Determine the [X, Y] coordinate at the center of the cell enclosing the given text.  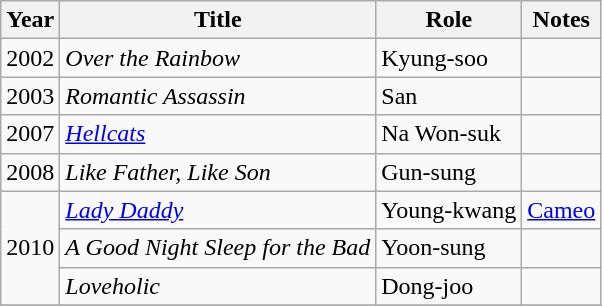
A Good Night Sleep for the Bad [218, 248]
Title [218, 20]
Cameo [562, 210]
Loveholic [218, 286]
Dong-joo [449, 286]
Na Won-suk [449, 134]
Notes [562, 20]
Romantic Assassin [218, 96]
Yoon-sung [449, 248]
2003 [30, 96]
Role [449, 20]
2010 [30, 248]
Lady Daddy [218, 210]
Like Father, Like Son [218, 172]
Kyung-soo [449, 58]
2002 [30, 58]
Over the Rainbow [218, 58]
Year [30, 20]
2007 [30, 134]
Hellcats [218, 134]
Gun-sung [449, 172]
2008 [30, 172]
Young-kwang [449, 210]
San [449, 96]
